Search for the cell housing the specified text and yield its [x, y] center coordinate. 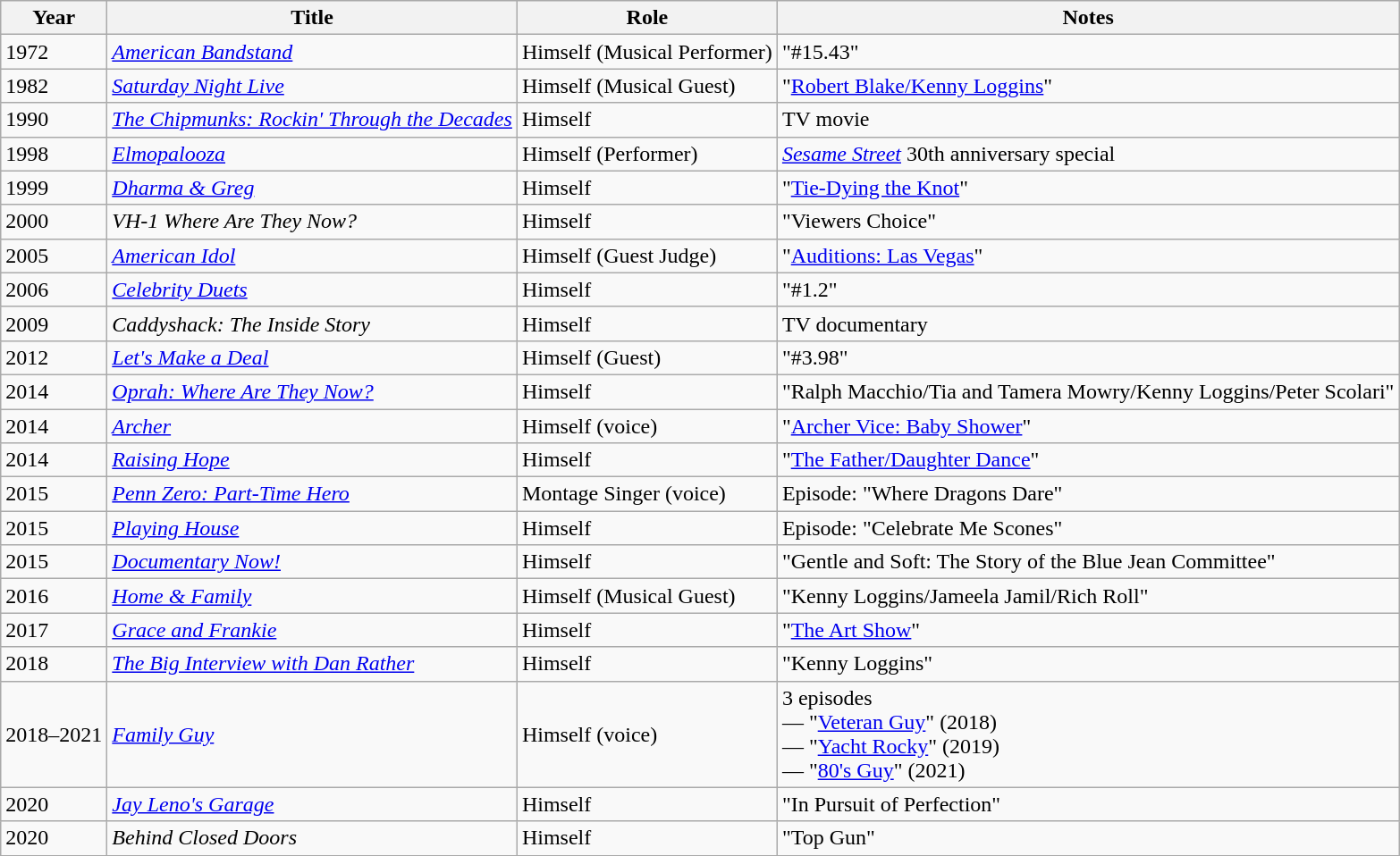
Dharma & Greg [313, 188]
"Gentle and Soft: The Story of the Blue Jean Committee" [1088, 562]
Saturday Night Live [313, 86]
Himself (Guest Judge) [647, 256]
3 episodes— "Veteran Guy" (2018)— "Yacht Rocky" (2019)— "80's Guy" (2021) [1088, 734]
Let's Make a Deal [313, 357]
1972 [54, 52]
"Auditions: Las Vegas" [1088, 256]
1998 [54, 154]
2018–2021 [54, 734]
"Archer Vice: Baby Shower" [1088, 426]
American Idol [313, 256]
Episode: "Celebrate Me Scones" [1088, 528]
"#1.2" [1088, 290]
Episode: "Where Dragons Dare" [1088, 494]
"The Father/Daughter Dance" [1088, 460]
Raising Hope [313, 460]
Documentary Now! [313, 562]
"In Pursuit of Perfection" [1088, 804]
"#15.43" [1088, 52]
Playing House [313, 528]
Year [54, 18]
"Kenny Loggins/Jameela Jamil/Rich Roll" [1088, 596]
Archer [313, 426]
Montage Singer (voice) [647, 494]
"The Art Show" [1088, 630]
Sesame Street 30th anniversary special [1088, 154]
"Robert Blake/Kenny Loggins" [1088, 86]
2006 [54, 290]
TV documentary [1088, 323]
Notes [1088, 18]
Home & Family [313, 596]
Family Guy [313, 734]
2012 [54, 357]
"Ralph Macchio/Tia and Tamera Mowry/Kenny Loggins/Peter Scolari" [1088, 391]
"Tie-Dying the Knot" [1088, 188]
2017 [54, 630]
American Bandstand [313, 52]
2000 [54, 222]
Himself (Guest) [647, 357]
2016 [54, 596]
The Chipmunks: Rockin' Through the Decades [313, 120]
Celebrity Duets [313, 290]
"#3.98" [1088, 357]
TV movie [1088, 120]
2005 [54, 256]
Elmopalooza [313, 154]
1990 [54, 120]
Oprah: Where Are They Now? [313, 391]
Role [647, 18]
Caddyshack: The Inside Story [313, 323]
1982 [54, 86]
Jay Leno's Garage [313, 804]
VH-1 Where Are They Now? [313, 222]
Title [313, 18]
2009 [54, 323]
"Kenny Loggins" [1088, 664]
Penn Zero: Part-Time Hero [313, 494]
Grace and Frankie [313, 630]
Himself (Performer) [647, 154]
The Big Interview with Dan Rather [313, 664]
Himself (Musical Performer) [647, 52]
"Viewers Choice" [1088, 222]
2018 [54, 664]
1999 [54, 188]
"Top Gun" [1088, 838]
Behind Closed Doors [313, 838]
